Extract the [x, y] coordinate from the center of the cell holding the provided text.  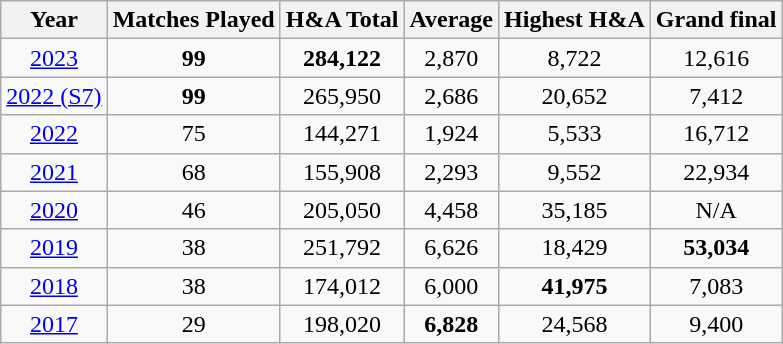
Year [54, 20]
7,412 [716, 96]
2,293 [452, 172]
2023 [54, 58]
12,616 [716, 58]
Highest H&A [575, 20]
6,000 [452, 286]
5,533 [575, 134]
2021 [54, 172]
9,552 [575, 172]
29 [194, 324]
2,870 [452, 58]
53,034 [716, 248]
18,429 [575, 248]
Grand final [716, 20]
Matches Played [194, 20]
N/A [716, 210]
284,122 [342, 58]
35,185 [575, 210]
2022 [54, 134]
Average [452, 20]
8,722 [575, 58]
2,686 [452, 96]
198,020 [342, 324]
205,050 [342, 210]
75 [194, 134]
9,400 [716, 324]
41,975 [575, 286]
7,083 [716, 286]
16,712 [716, 134]
2022 (S7) [54, 96]
4,458 [452, 210]
2017 [54, 324]
155,908 [342, 172]
265,950 [342, 96]
6,626 [452, 248]
251,792 [342, 248]
2019 [54, 248]
6,828 [452, 324]
24,568 [575, 324]
144,271 [342, 134]
174,012 [342, 286]
46 [194, 210]
H&A Total [342, 20]
20,652 [575, 96]
2020 [54, 210]
1,924 [452, 134]
68 [194, 172]
2018 [54, 286]
22,934 [716, 172]
